Detect which cell encompasses the target text, then output its [X, Y] center coordinate. 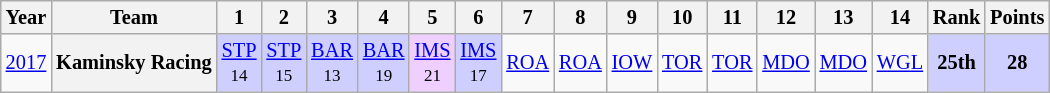
10 [682, 17]
Points [1017, 17]
Kaminsky Racing [134, 63]
Team [134, 17]
28 [1017, 63]
Rank [956, 17]
5 [432, 17]
8 [580, 17]
1 [240, 17]
6 [478, 17]
14 [900, 17]
9 [632, 17]
7 [528, 17]
4 [384, 17]
2 [284, 17]
IOW [632, 63]
BAR19 [384, 63]
Year [26, 17]
12 [786, 17]
WGL [900, 63]
IMS21 [432, 63]
IMS17 [478, 63]
25th [956, 63]
STP14 [240, 63]
BAR13 [332, 63]
STP15 [284, 63]
11 [732, 17]
13 [844, 17]
3 [332, 17]
2017 [26, 63]
